Capture the cell that displays the provided text and extract its [X, Y] central coordinate. 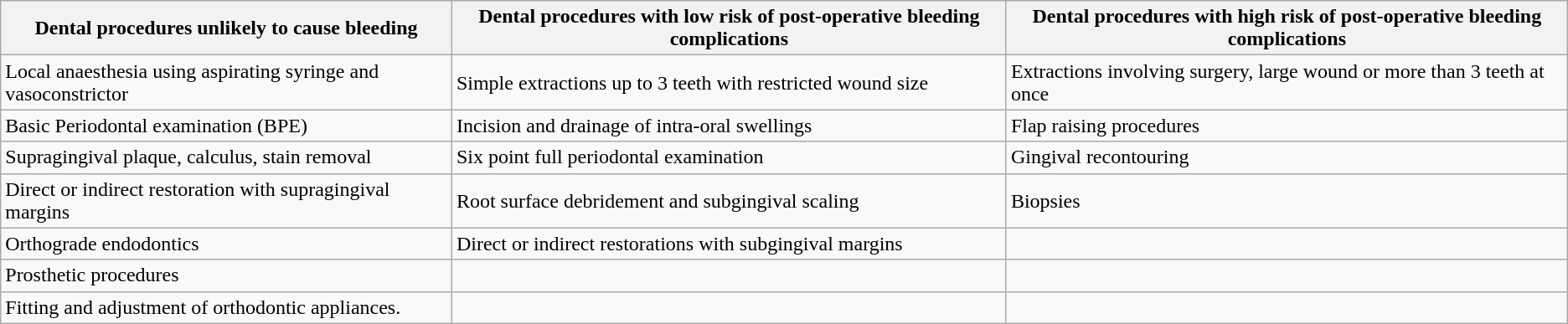
Dental procedures with high risk of post-operative bleeding complications [1287, 28]
Gingival recontouring [1287, 157]
Direct or indirect restoration with supragingival margins [226, 201]
Extractions involving surgery, large wound or more than 3 teeth at once [1287, 82]
Fitting and adjustment of orthodontic appliances. [226, 307]
Local anaesthesia using aspirating syringe and vasoconstrictor [226, 82]
Six point full periodontal examination [729, 157]
Basic Periodontal examination (BPE) [226, 126]
Incision and drainage of intra-oral swellings [729, 126]
Direct or indirect restorations with subgingival margins [729, 244]
Orthograde endodontics [226, 244]
Prosthetic procedures [226, 275]
Supragingival plaque, calculus, stain removal [226, 157]
Biopsies [1287, 201]
Simple extractions up to 3 teeth with restricted wound size [729, 82]
Flap raising procedures [1287, 126]
Dental procedures with low risk of post-operative bleeding complications [729, 28]
Root surface debridement and subgingival scaling [729, 201]
Dental procedures unlikely to cause bleeding [226, 28]
